Detect which cell encompasses the target text, then output its (X, Y) center coordinate. 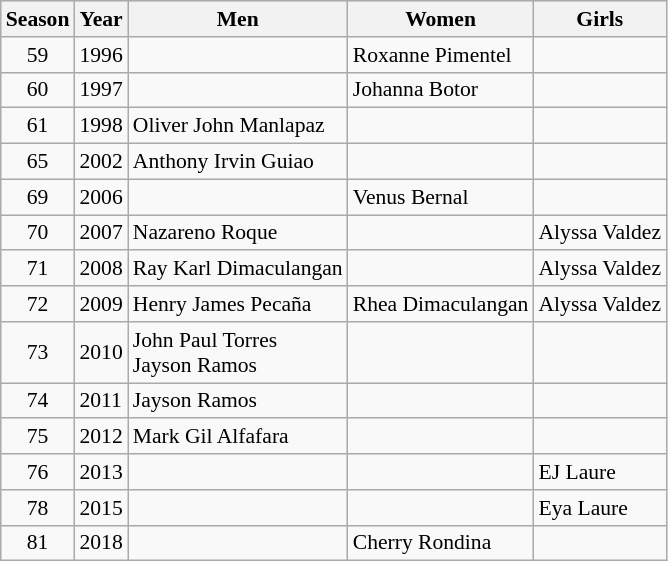
Mark Gil Alfafara (238, 437)
Johanna Botor (441, 90)
1996 (100, 55)
1998 (100, 126)
65 (38, 162)
2012 (100, 437)
61 (38, 126)
2018 (100, 543)
John Paul TorresJayson Ramos (238, 352)
70 (38, 233)
2002 (100, 162)
Girls (600, 19)
2007 (100, 233)
69 (38, 197)
Roxanne Pimentel (441, 55)
Women (441, 19)
2013 (100, 472)
Oliver John Manlapaz (238, 126)
59 (38, 55)
Anthony Irvin Guiao (238, 162)
2009 (100, 304)
76 (38, 472)
2006 (100, 197)
72 (38, 304)
EJ Laure (600, 472)
73 (38, 352)
Season (38, 19)
Men (238, 19)
Ray Karl Dimaculangan (238, 269)
Henry James Pecaña (238, 304)
Cherry Rondina (441, 543)
2010 (100, 352)
Rhea Dimaculangan (441, 304)
Jayson Ramos (238, 401)
60 (38, 90)
2015 (100, 508)
Venus Bernal (441, 197)
71 (38, 269)
2008 (100, 269)
Nazareno Roque (238, 233)
Eya Laure (600, 508)
74 (38, 401)
Year (100, 19)
2011 (100, 401)
81 (38, 543)
75 (38, 437)
1997 (100, 90)
78 (38, 508)
